Output the [x, y] coordinate of the center of the cell containing the given text.  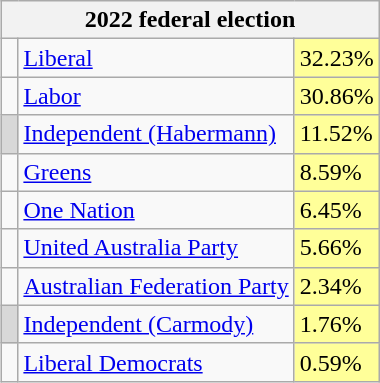
2022 federal election [190, 20]
Greens [156, 172]
Australian Federation Party [156, 286]
Independent (Carmody) [156, 324]
Labor [156, 96]
United Australia Party [156, 248]
Liberal Democrats [156, 362]
Liberal [156, 58]
32.23% [336, 58]
6.45% [336, 210]
30.86% [336, 96]
One Nation [156, 210]
2.34% [336, 286]
5.66% [336, 248]
Independent (Habermann) [156, 134]
8.59% [336, 172]
0.59% [336, 362]
11.52% [336, 134]
1.76% [336, 324]
